Locate the cell with the specified text and output its [X, Y] center coordinate. 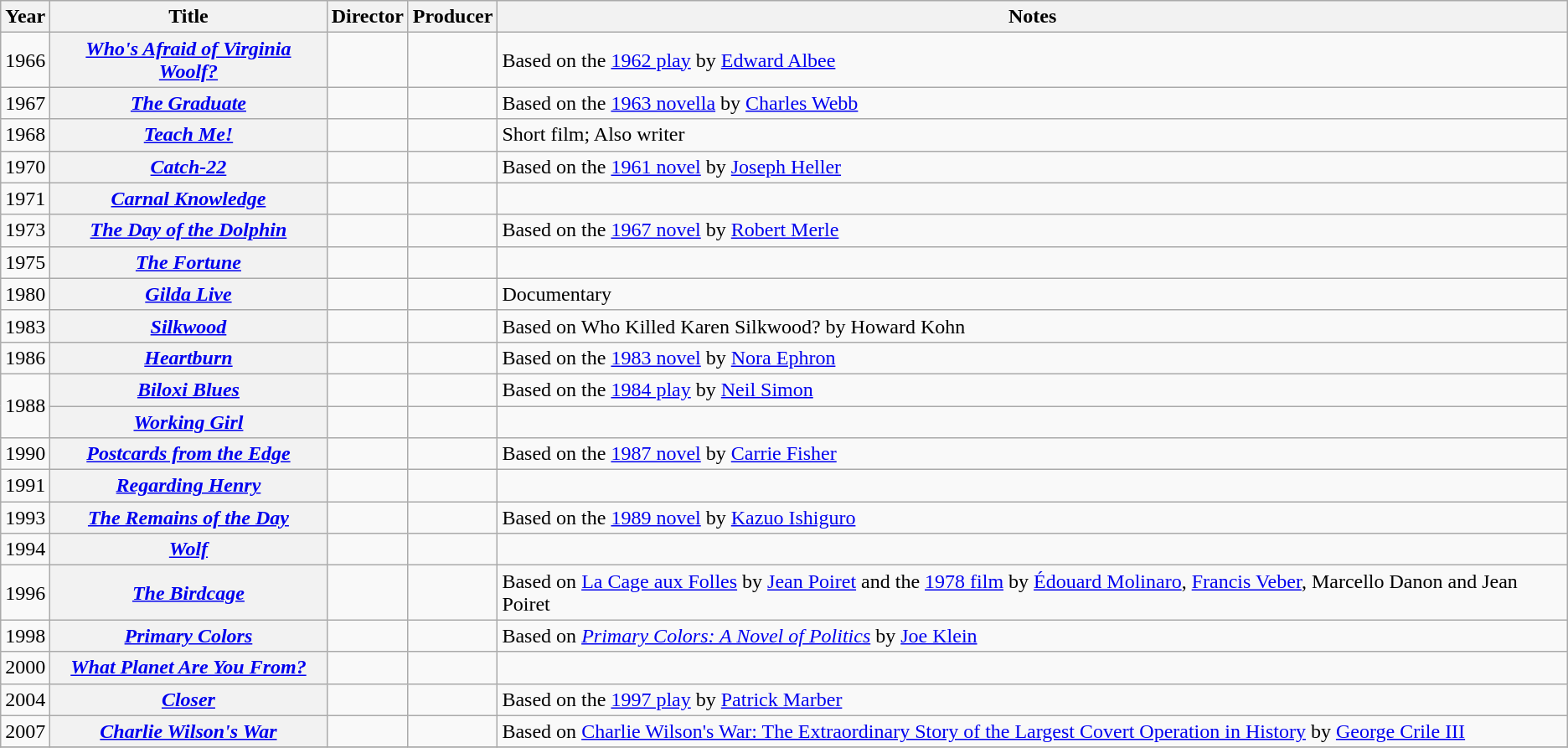
Catch-22 [188, 167]
Documentary [1032, 294]
The Day of the Dolphin [188, 230]
Based on the 1963 novella by Charles Webb [1032, 103]
Postcards from the Edge [188, 454]
Based on the 1984 play by Neil Simon [1032, 389]
Carnal Knowledge [188, 199]
Based on Who Killed Karen Silkwood? by Howard Kohn [1032, 326]
Based on the 1967 novel by Robert Merle [1032, 230]
Notes [1032, 17]
Based on the 1997 play by Patrick Marber [1032, 699]
1975 [25, 262]
What Planet Are You From? [188, 668]
1996 [25, 593]
1990 [25, 454]
1980 [25, 294]
Who's Afraid of Virginia Woolf? [188, 60]
1973 [25, 230]
Charlie Wilson's War [188, 731]
Director [367, 17]
1998 [25, 636]
The Birdcage [188, 593]
Based on Primary Colors: A Novel of Politics by Joe Klein [1032, 636]
Biloxi Blues [188, 389]
2004 [25, 699]
1967 [25, 103]
The Graduate [188, 103]
Closer [188, 699]
Primary Colors [188, 636]
2000 [25, 668]
Based on the 1961 novel by Joseph Heller [1032, 167]
1991 [25, 486]
2007 [25, 731]
Based on the 1989 novel by Kazuo Ishiguro [1032, 518]
Gilda Live [188, 294]
1983 [25, 326]
Year [25, 17]
1971 [25, 199]
Based on the 1987 novel by Carrie Fisher [1032, 454]
Based on the 1962 play by Edward Albee [1032, 60]
The Remains of the Day [188, 518]
Teach Me! [188, 135]
The Fortune [188, 262]
Based on La Cage aux Folles by Jean Poiret and the 1978 film by Édouard Molinaro, Francis Veber, Marcello Danon and Jean Poiret [1032, 593]
Regarding Henry [188, 486]
Producer [452, 17]
1970 [25, 167]
1986 [25, 358]
1993 [25, 518]
Wolf [188, 549]
Based on Charlie Wilson's War: The Extraordinary Story of the Largest Covert Operation in History by George Crile III [1032, 731]
Heartburn [188, 358]
Silkwood [188, 326]
Title [188, 17]
Short film; Also writer [1032, 135]
Based on the 1983 novel by Nora Ephron [1032, 358]
1994 [25, 549]
1966 [25, 60]
Working Girl [188, 421]
1988 [25, 405]
1968 [25, 135]
